For the text-containing cell, return its midpoint in [X, Y] coordinate format. 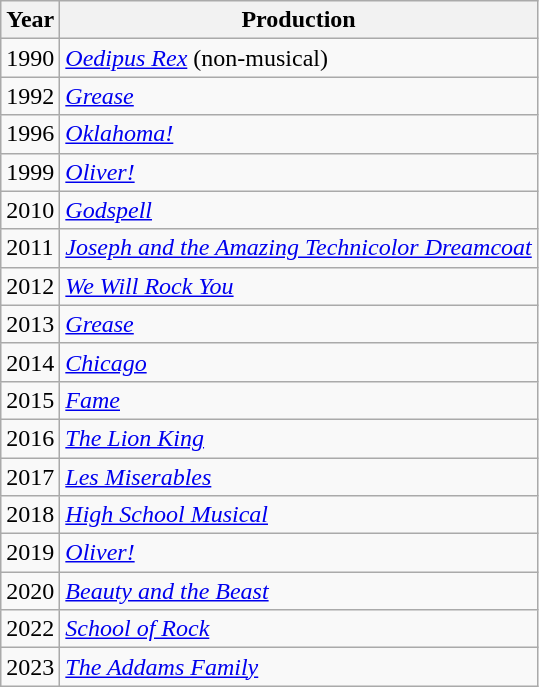
Les Miserables [298, 477]
High School Musical [298, 515]
1992 [30, 96]
2018 [30, 515]
School of Rock [298, 629]
Fame [298, 400]
Chicago [298, 362]
2016 [30, 438]
2015 [30, 400]
2019 [30, 553]
1990 [30, 58]
2017 [30, 477]
2013 [30, 324]
2022 [30, 629]
2014 [30, 362]
2011 [30, 248]
The Addams Family [298, 667]
Godspell [298, 210]
2023 [30, 667]
2020 [30, 591]
2012 [30, 286]
2010 [30, 210]
We Will Rock You [298, 286]
1999 [30, 172]
The Lion King [298, 438]
Production [298, 20]
Joseph and the Amazing Technicolor Dreamcoat [298, 248]
Year [30, 20]
Oklahoma! [298, 134]
Oedipus Rex (non-musical) [298, 58]
1996 [30, 134]
Beauty and the Beast [298, 591]
